Identify which cell holds the provided text, then report its [X, Y] central coordinate. 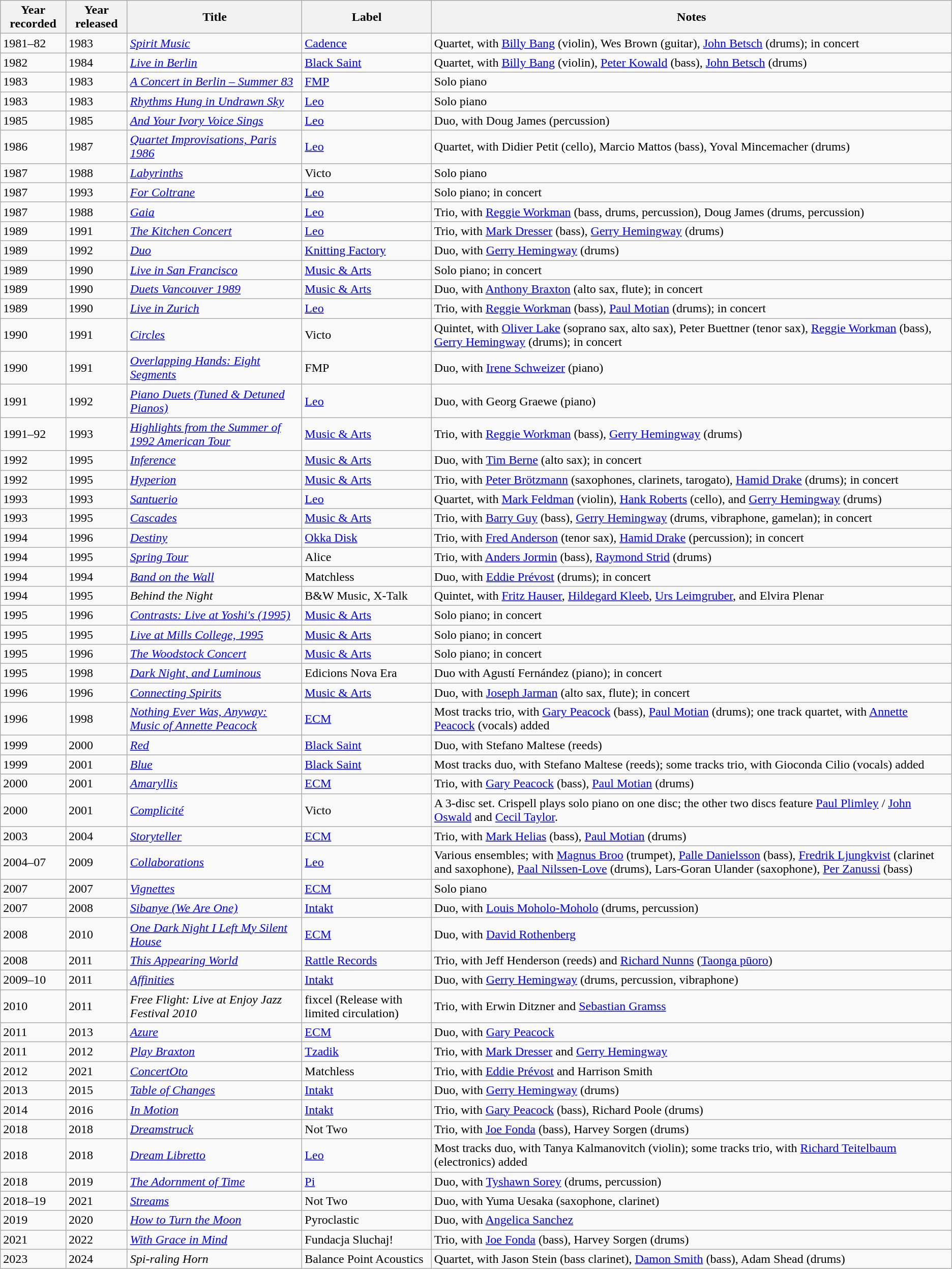
Year recorded [34, 17]
1991–92 [34, 434]
Affinities [215, 980]
Label [367, 17]
2016 [97, 1110]
Gaia [215, 212]
Overlapping Hands: Eight Segments [215, 368]
2014 [34, 1110]
Duo, with Yuma Uesaka (saxophone, clarinet) [692, 1201]
Trio, with Fred Anderson (tenor sax), Hamid Drake (percussion); in concert [692, 538]
Alice [367, 557]
fixcel (Release with limited circulation) [367, 1006]
Spi-raling Horn [215, 1259]
Duo, with Angelica Sanchez [692, 1220]
Duo with Agustí Fernández (piano); in concert [692, 673]
Destiny [215, 538]
Trio, with Erwin Ditzner and Sebastian Gramss [692, 1006]
2018–19 [34, 1201]
With Grace in Mind [215, 1240]
Most tracks duo, with Stefano Maltese (reeds); some tracks trio, with Gioconda Cilio (vocals) added [692, 764]
Quartet, with Billy Bang (violin), Peter Kowald (bass), John Betsch (drums) [692, 63]
B&W Music, X-Talk [367, 596]
One Dark Night I Left My Silent House [215, 934]
Quintet, with Fritz Hauser, Hildegard Kleeb, Urs Leimgruber, and Elvira Plenar [692, 596]
2009–10 [34, 980]
Duo, with Stefano Maltese (reeds) [692, 745]
Trio, with Eddie Prévost and Harrison Smith [692, 1071]
Quintet, with Oliver Lake (soprano sax, alto sax), Peter Buettner (tenor sax), Reggie Workman (bass), Gerry Hemingway (drums); in concert [692, 335]
2020 [97, 1220]
Tzadik [367, 1052]
Duo, with David Rothenberg [692, 934]
Highlights from the Summer of 1992 American Tour [215, 434]
Spirit Music [215, 43]
Year released [97, 17]
Storyteller [215, 836]
Live in San Francisco [215, 270]
Duo, with Doug James (percussion) [692, 121]
Duo, with Gary Peacock [692, 1032]
Streams [215, 1201]
1981–82 [34, 43]
Cadence [367, 43]
Okka Disk [367, 538]
Trio, with Reggie Workman (bass), Gerry Hemingway (drums) [692, 434]
Dreamstruck [215, 1129]
Trio, with Peter Brötzmann (saxophones, clarinets, tarogato), Hamid Drake (drums); in concert [692, 480]
Trio, with Barry Guy (bass), Gerry Hemingway (drums, vibraphone, gamelan); in concert [692, 518]
Knitting Factory [367, 250]
Dark Night, and Luminous [215, 673]
2004–07 [34, 863]
Trio, with Reggie Workman (bass, drums, percussion), Doug James (drums, percussion) [692, 212]
How to Turn the Moon [215, 1220]
Quartet, with Mark Feldman (violin), Hank Roberts (cello), and Gerry Hemingway (drums) [692, 499]
Circles [215, 335]
Rhythms Hung in Undrawn Sky [215, 101]
The Adornment of Time [215, 1182]
Duo, with Anthony Braxton (alto sax, flute); in concert [692, 289]
2015 [97, 1090]
Live in Zurich [215, 309]
Labyrinths [215, 173]
Duo, with Louis Moholo-Moholo (drums, percussion) [692, 908]
Trio, with Mark Dresser (bass), Gerry Hemingway (drums) [692, 231]
Most tracks duo, with Tanya Kalmanovitch (violin); some tracks trio, with Richard Teitelbaum (electronics) added [692, 1156]
Edicions Nova Era [367, 673]
Table of Changes [215, 1090]
Pyroclastic [367, 1220]
Duo, with Irene Schweizer (piano) [692, 368]
Inference [215, 460]
Live in Berlin [215, 63]
Santuerio [215, 499]
Duo, with Tim Berne (alto sax); in concert [692, 460]
Sibanye (We Are One) [215, 908]
2023 [34, 1259]
1984 [97, 63]
Quartet, with Billy Bang (violin), Wes Brown (guitar), John Betsch (drums); in concert [692, 43]
Amaryllis [215, 784]
Duo, with Georg Graewe (piano) [692, 401]
A 3-disc set. Crispell plays solo piano on one disc; the other two discs feature Paul Plimley / John Oswald and Cecil Taylor. [692, 810]
Balance Point Acoustics [367, 1259]
Contrasts: Live at Yoshi's (1995) [215, 615]
Dream Libretto [215, 1156]
Duo, with Gerry Hemingway (drums, percussion, vibraphone) [692, 980]
Trio, with Anders Jormin (bass), Raymond Strid (drums) [692, 557]
Pi [367, 1182]
Free Flight: Live at Enjoy Jazz Festival 2010 [215, 1006]
Title [215, 17]
Most tracks trio, with Gary Peacock (bass), Paul Motian (drums); one track quartet, with Annette Peacock (vocals) added [692, 719]
Complicité [215, 810]
Azure [215, 1032]
Duo, with Joseph Jarman (alto sax, flute); in concert [692, 693]
For Coltrane [215, 192]
A Concert in Berlin – Summer 83 [215, 82]
Rattle Records [367, 960]
Blue [215, 764]
Trio, with Jeff Henderson (reeds) and Richard Nunns (Taonga pūoro) [692, 960]
Quartet Improvisations, Paris 1986 [215, 146]
Trio, with Mark Dresser and Gerry Hemingway [692, 1052]
Quartet, with Jason Stein (bass clarinet), Damon Smith (bass), Adam Shead (drums) [692, 1259]
Piano Duets (Tuned & Detuned Pianos) [215, 401]
This Appearing World [215, 960]
2022 [97, 1240]
Hyperion [215, 480]
The Woodstock Concert [215, 654]
Trio, with Gary Peacock (bass), Richard Poole (drums) [692, 1110]
Play Braxton [215, 1052]
2004 [97, 836]
Duo [215, 250]
Band on the Wall [215, 576]
And Your Ivory Voice Sings [215, 121]
Live at Mills College, 1995 [215, 634]
Cascades [215, 518]
Fundacja Sluchaj! [367, 1240]
Nothing Ever Was, Anyway: Music of Annette Peacock [215, 719]
Trio, with Gary Peacock (bass), Paul Motian (drums) [692, 784]
In Motion [215, 1110]
ConcertOto [215, 1071]
The Kitchen Concert [215, 231]
2009 [97, 863]
Spring Tour [215, 557]
Duets Vancouver 1989 [215, 289]
Trio, with Mark Helias (bass), Paul Motian (drums) [692, 836]
Vignettes [215, 889]
Duo, with Tyshawn Sorey (drums, percussion) [692, 1182]
Trio, with Reggie Workman (bass), Paul Motian (drums); in concert [692, 309]
2003 [34, 836]
Quartet, with Didier Petit (cello), Marcio Mattos (bass), Yoval Mincemacher (drums) [692, 146]
Connecting Spirits [215, 693]
Duo, with Eddie Prévost (drums); in concert [692, 576]
Behind the Night [215, 596]
Red [215, 745]
Notes [692, 17]
1986 [34, 146]
2024 [97, 1259]
Collaborations [215, 863]
1982 [34, 63]
